For the text-containing cell, return its midpoint in (x, y) coordinate format. 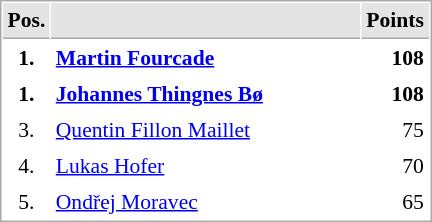
4. (26, 165)
Lukas Hofer (206, 165)
Points (396, 21)
Quentin Fillon Maillet (206, 129)
70 (396, 165)
75 (396, 129)
Martin Fourcade (206, 57)
65 (396, 201)
Ondřej Moravec (206, 201)
Johannes Thingnes Bø (206, 93)
3. (26, 129)
Pos. (26, 21)
5. (26, 201)
